Return the (X, Y) coordinate for the center point of the cell that contains the specified text.  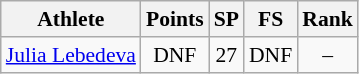
Rank (328, 19)
Athlete (71, 19)
– (328, 55)
Points (175, 19)
27 (226, 55)
SP (226, 19)
FS (270, 19)
Julia Lebedeva (71, 55)
